From the cell containing the given text, extract its center point as [x, y] coordinate. 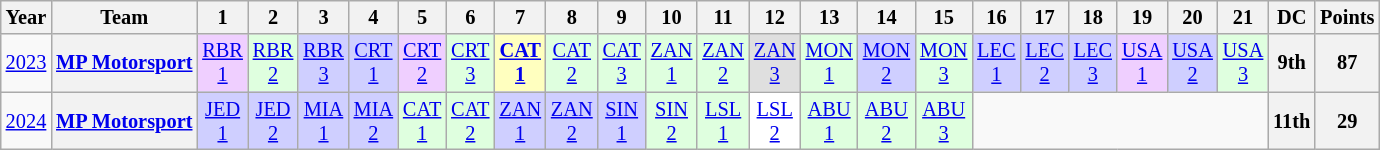
CRT3 [470, 63]
2023 [26, 63]
12 [775, 17]
17 [1044, 17]
LEC1 [996, 63]
Year [26, 17]
MON2 [886, 63]
10 [672, 17]
8 [572, 17]
CRT1 [374, 63]
CRT2 [422, 63]
DC [1292, 17]
19 [1142, 17]
20 [1192, 17]
5 [422, 17]
21 [1243, 17]
MIA2 [374, 121]
LSL2 [775, 121]
USA3 [1243, 63]
ABU2 [886, 121]
18 [1093, 17]
9 [622, 17]
1 [222, 17]
USA1 [1142, 63]
11th [1292, 121]
RBR2 [273, 63]
USA2 [1192, 63]
ZAN3 [775, 63]
3 [323, 17]
Points [1347, 17]
16 [996, 17]
2 [273, 17]
MON3 [944, 63]
MON1 [830, 63]
RBR1 [222, 63]
ABU3 [944, 121]
7 [520, 17]
JED1 [222, 121]
9th [1292, 63]
11 [723, 17]
SIN1 [622, 121]
ABU1 [830, 121]
Team [124, 17]
LSL1 [723, 121]
SIN2 [672, 121]
LEC3 [1093, 63]
4 [374, 17]
2024 [26, 121]
RBR3 [323, 63]
MIA1 [323, 121]
14 [886, 17]
6 [470, 17]
LEC2 [1044, 63]
29 [1347, 121]
15 [944, 17]
JED2 [273, 121]
13 [830, 17]
87 [1347, 63]
CAT3 [622, 63]
